Output the (x, y) coordinate of the center of the cell containing the given text.  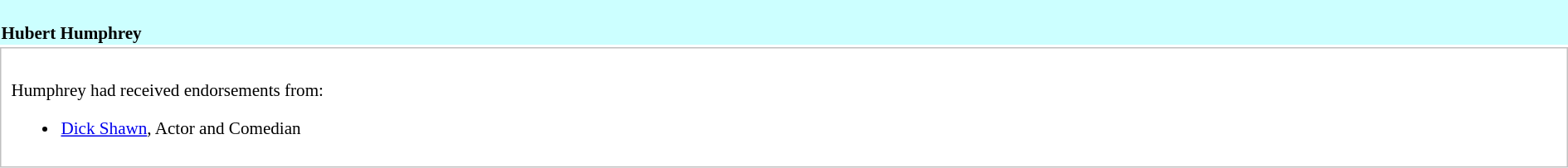
Hubert Humphrey (784, 22)
Humphrey had received endorsements from:Dick Shawn, Actor and Comedian (784, 108)
